Locate the cell with the specified text and output its [x, y] center coordinate. 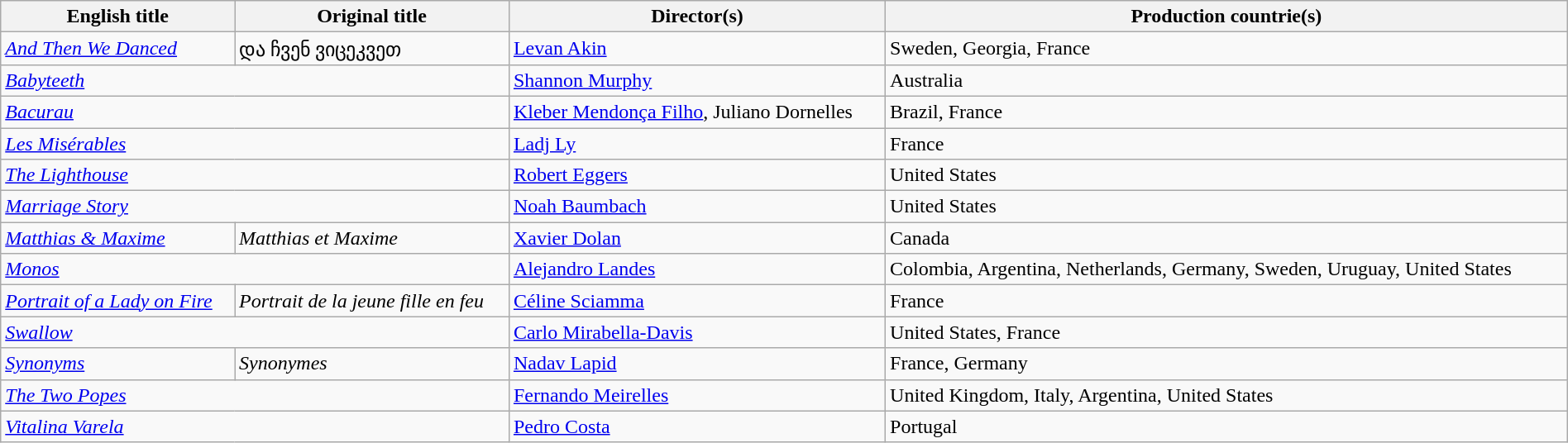
Vitalina Varela [255, 426]
Portrait of a Lady on Fire [117, 301]
Fernando Meirelles [696, 395]
Synonymes [372, 364]
The Lighthouse [255, 175]
United States, France [1227, 332]
Kleber Mendonça Filho, Juliano Dornelles [696, 112]
Sweden, Georgia, France [1227, 49]
Matthias et Maxime [372, 238]
Portrait de la jeune fille en feu [372, 301]
Robert Eggers [696, 175]
Colombia, Argentina, Netherlands, Germany, Sweden, Uruguay, United States [1227, 269]
Shannon Murphy [696, 80]
Director(s) [696, 17]
და ჩვენ ვიცეკვეთ [372, 49]
Portugal [1227, 426]
France, Germany [1227, 364]
Monos [255, 269]
And Then We Danced [117, 49]
Les Misérables [255, 143]
Production countrie(s) [1227, 17]
Synonyms [117, 364]
Original title [372, 17]
Ladj Ly [696, 143]
Xavier Dolan [696, 238]
Alejandro Landes [696, 269]
Matthias & Maxime [117, 238]
The Two Popes [255, 395]
United Kingdom, Italy, Argentina, United States [1227, 395]
Swallow [255, 332]
Babyteeth [255, 80]
Levan Akin [696, 49]
Brazil, France [1227, 112]
Canada [1227, 238]
Carlo Mirabella-Davis [696, 332]
Nadav Lapid [696, 364]
Noah Baumbach [696, 207]
Pedro Costa [696, 426]
Céline Sciamma [696, 301]
Australia [1227, 80]
English title [117, 17]
Marriage Story [255, 207]
Bacurau [255, 112]
